Find where the given text appears and provide that cell's center as [x, y] coordinate. 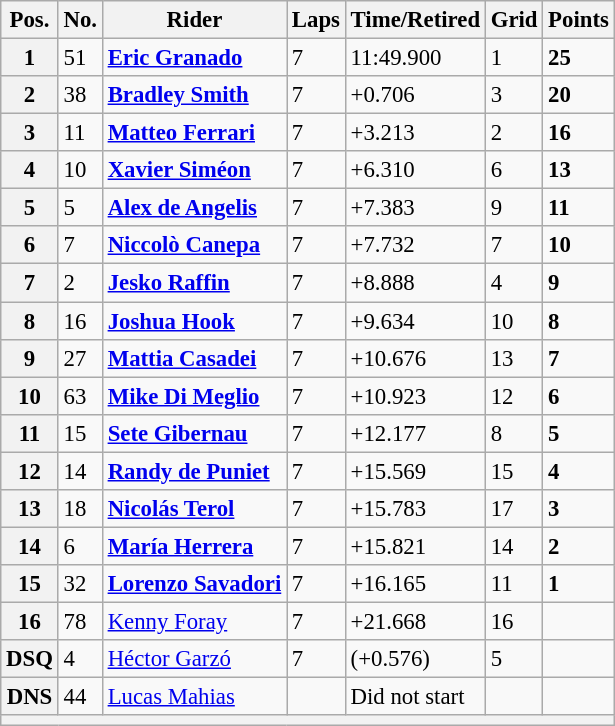
+3.213 [415, 133]
Matteo Ferrari [194, 133]
17 [514, 509]
Bradley Smith [194, 95]
Mattia Casadei [194, 358]
Randy de Puniet [194, 471]
DSQ [30, 659]
+7.383 [415, 208]
+0.706 [415, 95]
Mike Di Meglio [194, 396]
+16.165 [415, 584]
+10.923 [415, 396]
+21.668 [415, 621]
+15.821 [415, 546]
20 [578, 95]
+6.310 [415, 170]
DNS [30, 697]
Eric Granado [194, 58]
44 [80, 697]
+15.569 [415, 471]
51 [80, 58]
+10.676 [415, 358]
63 [80, 396]
Did not start [415, 697]
Points [578, 20]
María Herrera [194, 546]
Pos. [30, 20]
Lucas Mahias [194, 697]
Niccolò Canepa [194, 245]
(+0.576) [415, 659]
Laps [316, 20]
Rider [194, 20]
Lorenzo Savadori [194, 584]
32 [80, 584]
+9.634 [415, 321]
No. [80, 20]
Joshua Hook [194, 321]
Alex de Angelis [194, 208]
38 [80, 95]
78 [80, 621]
Time/Retired [415, 20]
18 [80, 509]
27 [80, 358]
Nicolás Terol [194, 509]
+7.732 [415, 245]
+8.888 [415, 283]
Héctor Garzó [194, 659]
Kenny Foray [194, 621]
Xavier Siméon [194, 170]
25 [578, 58]
Sete Gibernau [194, 433]
+12.177 [415, 433]
Grid [514, 20]
11:49.900 [415, 58]
Jesko Raffin [194, 283]
+15.783 [415, 509]
